Determine the [x, y] coordinate at the center of the cell enclosing the given text.  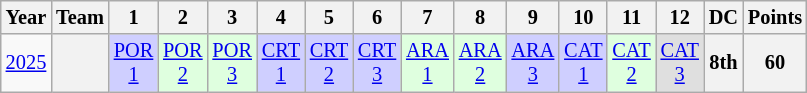
CRT2 [329, 63]
ARA2 [480, 63]
1 [134, 17]
4 [281, 17]
8 [480, 17]
2 [182, 17]
CRT3 [377, 63]
Year [26, 17]
Points [775, 17]
2025 [26, 63]
CRT1 [281, 63]
7 [428, 17]
CAT3 [680, 63]
10 [583, 17]
POR1 [134, 63]
POR2 [182, 63]
5 [329, 17]
8th [724, 63]
DC [724, 17]
3 [232, 17]
9 [534, 17]
ARA1 [428, 63]
11 [631, 17]
CAT1 [583, 63]
ARA3 [534, 63]
12 [680, 17]
60 [775, 63]
CAT2 [631, 63]
Team [80, 17]
POR3 [232, 63]
6 [377, 17]
